Determine the (x, y) coordinate at the center of the cell enclosing the given text.  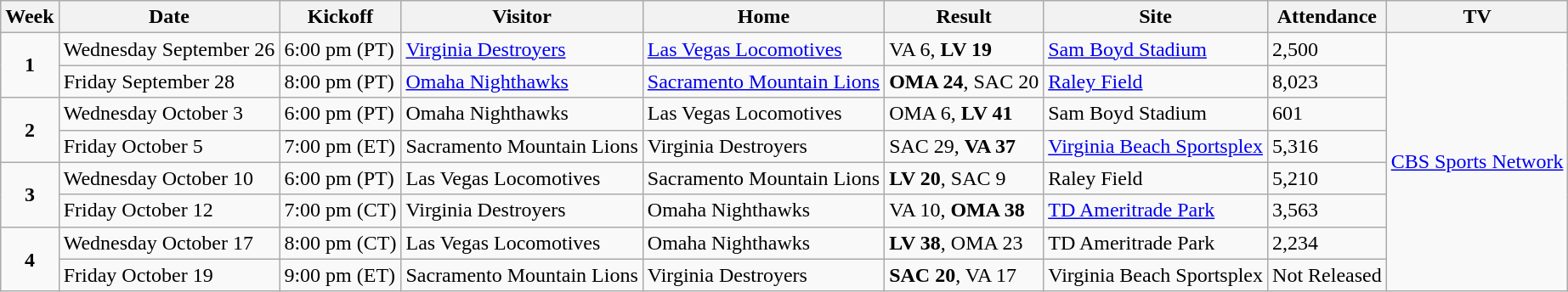
Friday October 5 (169, 146)
9:00 pm (ET) (340, 275)
Visitor (522, 17)
Wednesday October 10 (169, 178)
Week (30, 17)
Kickoff (340, 17)
8,023 (1327, 81)
Result (964, 17)
5,316 (1327, 146)
Wednesday October 3 (169, 114)
8:00 pm (CT) (340, 243)
Friday October 12 (169, 211)
2,500 (1327, 49)
1 (30, 65)
LV 20, SAC 9 (964, 178)
VA 10, OMA 38 (964, 211)
3,563 (1327, 211)
8:00 pm (PT) (340, 81)
Wednesday October 17 (169, 243)
Attendance (1327, 17)
OMA 24, SAC 20 (964, 81)
2,234 (1327, 243)
LV 38, OMA 23 (964, 243)
Friday October 19 (169, 275)
5,210 (1327, 178)
Friday September 28 (169, 81)
Wednesday September 26 (169, 49)
3 (30, 194)
SAC 29, VA 37 (964, 146)
SAC 20, VA 17 (964, 275)
7:00 pm (ET) (340, 146)
Home (763, 17)
601 (1327, 114)
Site (1156, 17)
CBS Sports Network (1477, 162)
VA 6, LV 19 (964, 49)
Not Released (1327, 275)
4 (30, 259)
OMA 6, LV 41 (964, 114)
TV (1477, 17)
2 (30, 130)
Date (169, 17)
7:00 pm (CT) (340, 211)
